Return (X, Y) of the center of cell containing provided text 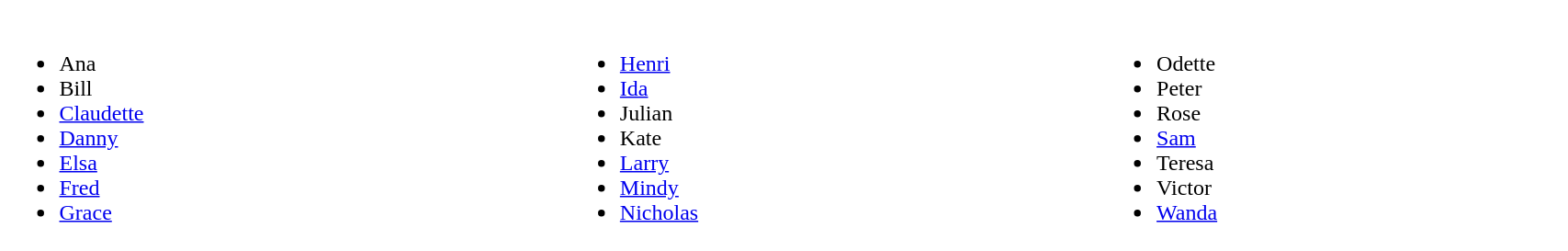
OdettePeterRoseSamTeresaVictorWanda (1333, 125)
HenriIdaJulianKateLarryMindyNicholas (830, 125)
AnaBillClaudetteDannyElsaFredGrace (281, 125)
